Capture the cell that displays the provided text and extract its [X, Y] central coordinate. 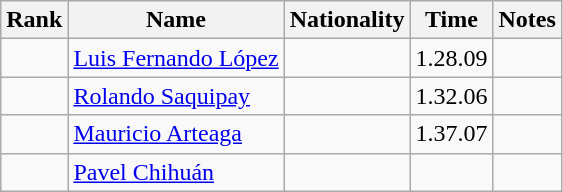
Time [452, 20]
Rolando Saquipay [176, 96]
Rank [34, 20]
1.32.06 [452, 96]
Pavel Chihuán [176, 172]
Luis Fernando López [176, 58]
Nationality [347, 20]
1.37.07 [452, 134]
1.28.09 [452, 58]
Mauricio Arteaga [176, 134]
Name [176, 20]
Notes [527, 20]
